Find where the given text appears and provide that cell's center as [X, Y] coordinate. 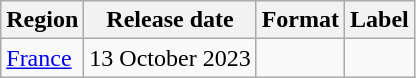
13 October 2023 [170, 58]
Release date [170, 20]
Label [380, 20]
France [42, 58]
Region [42, 20]
Format [300, 20]
